Scan for the cell matching the given text and deliver its (x, y) coordinate at center. 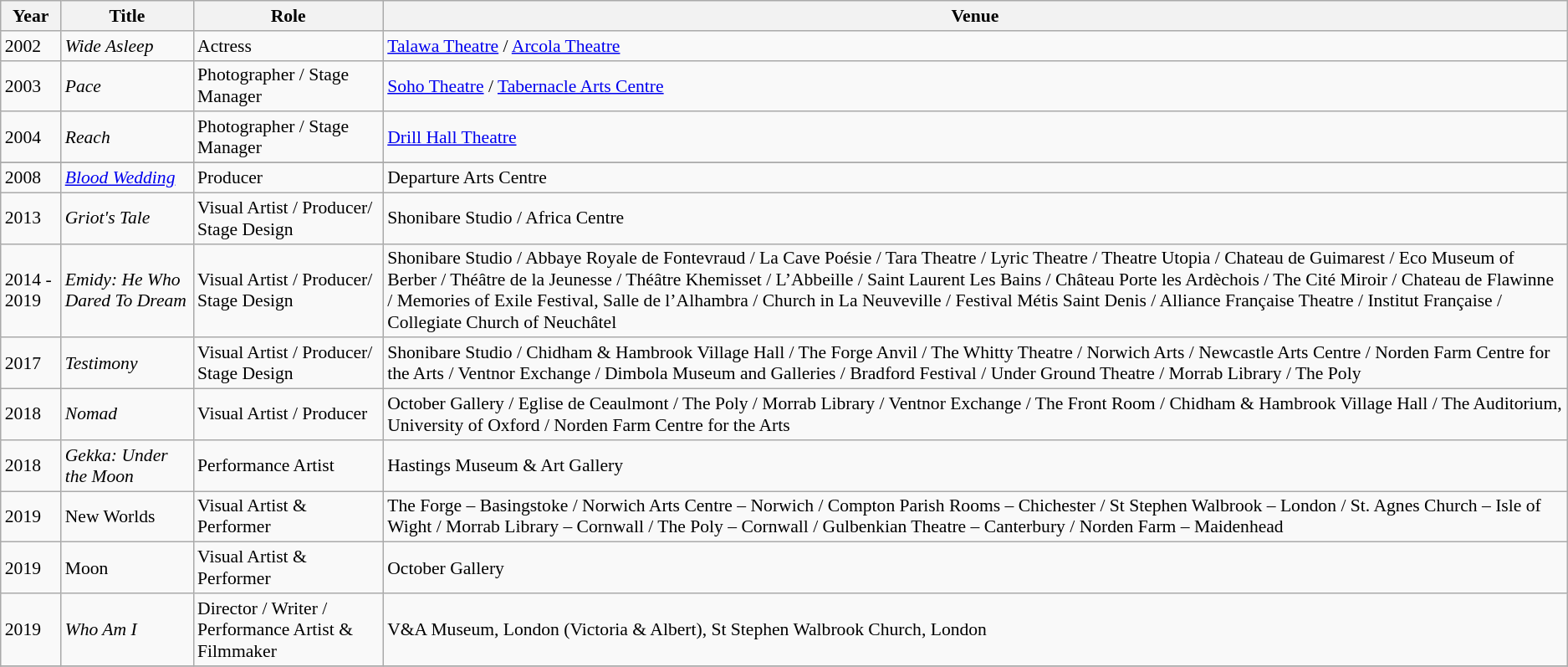
2003 (31, 85)
Emidy: He Who Dared To Dream (127, 290)
V&A Museum, London (Victoria & Albert), St Stephen Walbrook Church, London (975, 629)
Year (31, 16)
Moon (127, 567)
Testimony (127, 363)
Talawa Theatre / Arcola Theatre (975, 46)
2004 (31, 137)
Director / Writer / Performance Artist & Filmmaker (288, 629)
Shonibare Studio / Africa Centre (975, 218)
Who Am I (127, 629)
Soho Theatre / Tabernacle Arts Centre (975, 85)
October Gallery (975, 567)
2017 (31, 363)
Title (127, 16)
Hastings Museum & Art Gallery (975, 465)
Visual Artist / Producer (288, 415)
Reach (127, 137)
Nomad (127, 415)
Drill Hall Theatre (975, 137)
Venue (975, 16)
New Worlds (127, 517)
Performance Artist (288, 465)
Blood Wedding (127, 178)
Gekka: Under the Moon (127, 465)
2008 (31, 178)
2014 - 2019 (31, 290)
Pace (127, 85)
2013 (31, 218)
Producer (288, 178)
Actress (288, 46)
Griot's Tale (127, 218)
Role (288, 16)
Wide Asleep (127, 46)
Departure Arts Centre (975, 178)
2002 (31, 46)
